Detect which cell encompasses the target text, then output its (x, y) center coordinate. 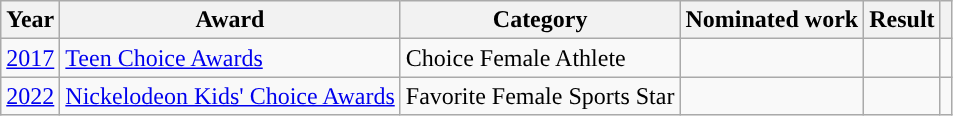
Year (30, 20)
Result (902, 20)
Category (540, 20)
Award (230, 20)
2017 (30, 58)
Nominated work (772, 20)
Choice Female Athlete (540, 58)
Teen Choice Awards (230, 58)
Favorite Female Sports Star (540, 96)
2022 (30, 96)
Nickelodeon Kids' Choice Awards (230, 96)
